From the cell containing the given text, extract its center point as [x, y] coordinate. 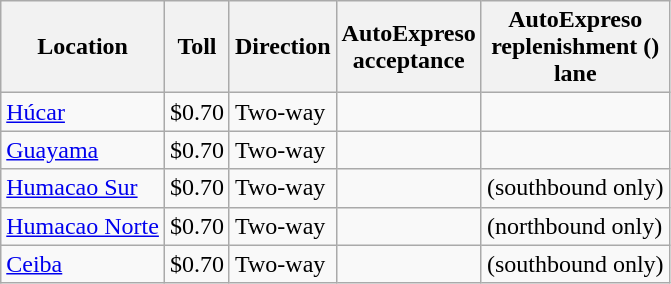
(northbound only) [575, 226]
Humacao Norte [83, 226]
Guayama [83, 150]
Humacao Sur [83, 188]
Húcar [83, 112]
AutoExpreso acceptance [408, 47]
Direction [282, 47]
AutoExpreso replenishment () lane [575, 47]
Ceiba [83, 264]
Toll [196, 47]
Location [83, 47]
